From the cell containing the given text, extract its center point as (X, Y) coordinate. 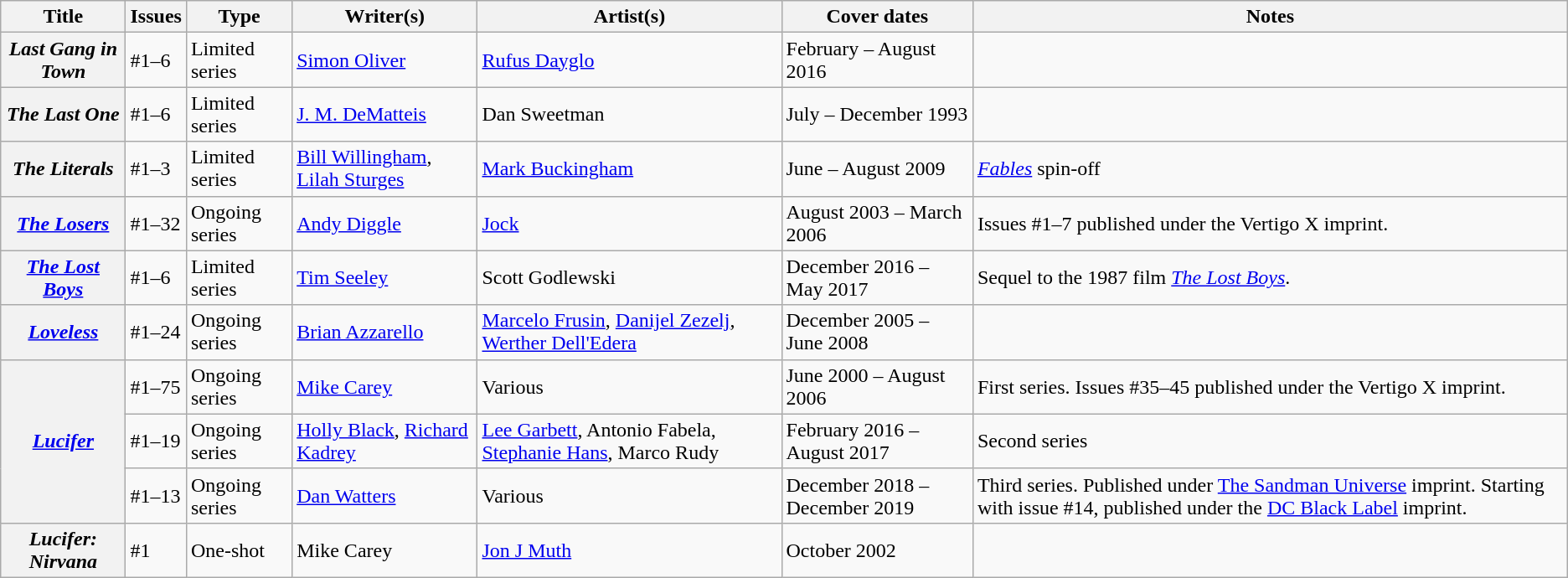
The Losers (64, 223)
Dan Watters (385, 496)
Andy Diggle (385, 223)
Lee Garbett, Antonio Fabela, Stephanie Hans, Marco Rudy (630, 441)
Dan Sweetman (630, 114)
Cover dates (877, 17)
October 2002 (877, 550)
#1–75 (156, 387)
June 2000 – August 2006 (877, 387)
Lucifer (64, 441)
One-shot (239, 550)
December 2018 – December 2019 (877, 496)
Holly Black, Richard Kadrey (385, 441)
Scott Godlewski (630, 278)
Last Gang in Town (64, 60)
#1 (156, 550)
Writer(s) (385, 17)
July – December 1993 (877, 114)
Sequel to the 1987 film The Lost Boys. (1270, 278)
Jock (630, 223)
Title (64, 17)
Simon Oliver (385, 60)
#1–24 (156, 332)
J. M. DeMatteis (385, 114)
#1–32 (156, 223)
Loveless (64, 332)
#1–19 (156, 441)
Artist(s) (630, 17)
Issues (156, 17)
February – August 2016 (877, 60)
Fables spin-off (1270, 169)
December 2005 – June 2008 (877, 332)
Bill Willingham, Lilah Sturges (385, 169)
Brian Azzarello (385, 332)
June – August 2009 (877, 169)
February 2016 – August 2017 (877, 441)
December 2016 – May 2017 (877, 278)
#1–3 (156, 169)
Issues #1–7 published under the Vertigo X imprint. (1270, 223)
Lucifer: Nirvana (64, 550)
Type (239, 17)
Third series. Published under The Sandman Universe imprint. Starting with issue #14, published under the DC Black Label imprint. (1270, 496)
The Literals (64, 169)
Second series (1270, 441)
The Lost Boys (64, 278)
#1–13 (156, 496)
Jon J Muth (630, 550)
The Last One (64, 114)
Tim Seeley (385, 278)
Rufus Dayglo (630, 60)
First series. Issues #35–45 published under the Vertigo X imprint. (1270, 387)
August 2003 – March 2006 (877, 223)
Marcelo Frusin, Danijel Zezelj, Werther Dell'Edera (630, 332)
Notes (1270, 17)
Mark Buckingham (630, 169)
